Provide the [X, Y] coordinate of the cell's center where the given text is located.  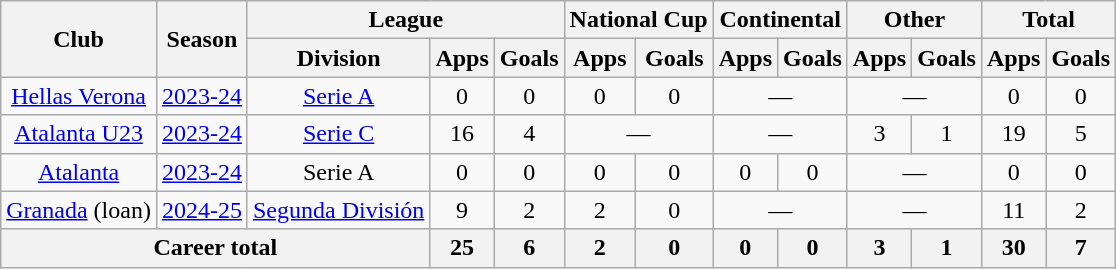
Atalanta U23 [79, 134]
League [406, 20]
11 [1013, 210]
Continental [780, 20]
National Cup [638, 20]
Total [1048, 20]
7 [1081, 248]
Other [914, 20]
5 [1081, 134]
2024-25 [202, 210]
Granada (loan) [79, 210]
Season [202, 39]
Career total [216, 248]
Serie C [338, 134]
25 [462, 248]
Segunda División [338, 210]
30 [1013, 248]
Hellas Verona [79, 96]
6 [529, 248]
16 [462, 134]
Club [79, 39]
19 [1013, 134]
Division [338, 58]
Atalanta [79, 172]
4 [529, 134]
9 [462, 210]
